Find where the given text appears and provide that cell's center as (x, y) coordinate. 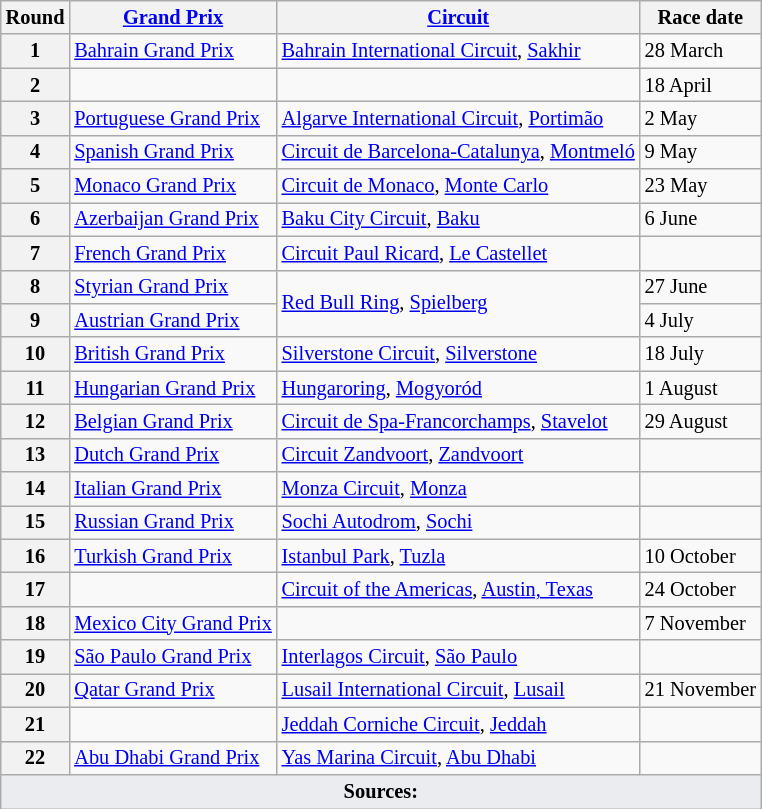
Monaco Grand Prix (172, 186)
9 (36, 320)
12 (36, 421)
18 (36, 623)
1 August (700, 388)
18 July (700, 354)
8 (36, 287)
Algarve International Circuit, Portimão (458, 118)
4 July (700, 320)
7 November (700, 623)
Round (36, 17)
6 (36, 219)
Russian Grand Prix (172, 522)
Styrian Grand Prix (172, 287)
13 (36, 455)
Circuit (458, 17)
24 October (700, 589)
Portuguese Grand Prix (172, 118)
4 (36, 152)
Monza Circuit, Monza (458, 489)
British Grand Prix (172, 354)
5 (36, 186)
23 May (700, 186)
2 (36, 85)
Turkish Grand Prix (172, 556)
2 May (700, 118)
10 (36, 354)
Baku City Circuit, Baku (458, 219)
Interlagos Circuit, São Paulo (458, 657)
21 November (700, 690)
Bahrain Grand Prix (172, 51)
Hungarian Grand Prix (172, 388)
Jeddah Corniche Circuit, Jeddah (458, 724)
Circuit de Monaco, Monte Carlo (458, 186)
20 (36, 690)
27 June (700, 287)
Circuit Zandvoort, Zandvoort (458, 455)
22 (36, 758)
14 (36, 489)
São Paulo Grand Prix (172, 657)
Dutch Grand Prix (172, 455)
Austrian Grand Prix (172, 320)
19 (36, 657)
Circuit de Spa-Francorchamps, Stavelot (458, 421)
Grand Prix (172, 17)
29 August (700, 421)
Bahrain International Circuit, Sakhir (458, 51)
1 (36, 51)
9 May (700, 152)
Yas Marina Circuit, Abu Dhabi (458, 758)
Istanbul Park, Tuzla (458, 556)
French Grand Prix (172, 253)
Azerbaijan Grand Prix (172, 219)
3 (36, 118)
Abu Dhabi Grand Prix (172, 758)
Belgian Grand Prix (172, 421)
10 October (700, 556)
Qatar Grand Prix (172, 690)
Circuit de Barcelona-Catalunya, Montmeló (458, 152)
21 (36, 724)
Mexico City Grand Prix (172, 623)
11 (36, 388)
Sochi Autodrom, Sochi (458, 522)
18 April (700, 85)
Silverstone Circuit, Silverstone (458, 354)
Hungaroring, Mogyoród (458, 388)
Sources: (381, 791)
16 (36, 556)
Circuit Paul Ricard, Le Castellet (458, 253)
17 (36, 589)
Spanish Grand Prix (172, 152)
Race date (700, 17)
Italian Grand Prix (172, 489)
Circuit of the Americas, Austin, Texas (458, 589)
28 March (700, 51)
15 (36, 522)
Lusail International Circuit, Lusail (458, 690)
Red Bull Ring, Spielberg (458, 304)
7 (36, 253)
6 June (700, 219)
